Locate the cell with the specified text and output its [x, y] center coordinate. 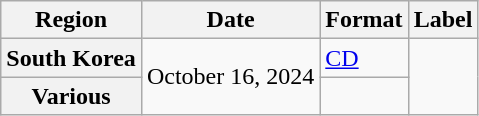
CD [364, 58]
October 16, 2024 [230, 77]
Date [230, 20]
Label [443, 20]
South Korea [72, 58]
Region [72, 20]
Format [364, 20]
Various [72, 96]
